Output the (X, Y) coordinate of the center of the cell containing the given text.  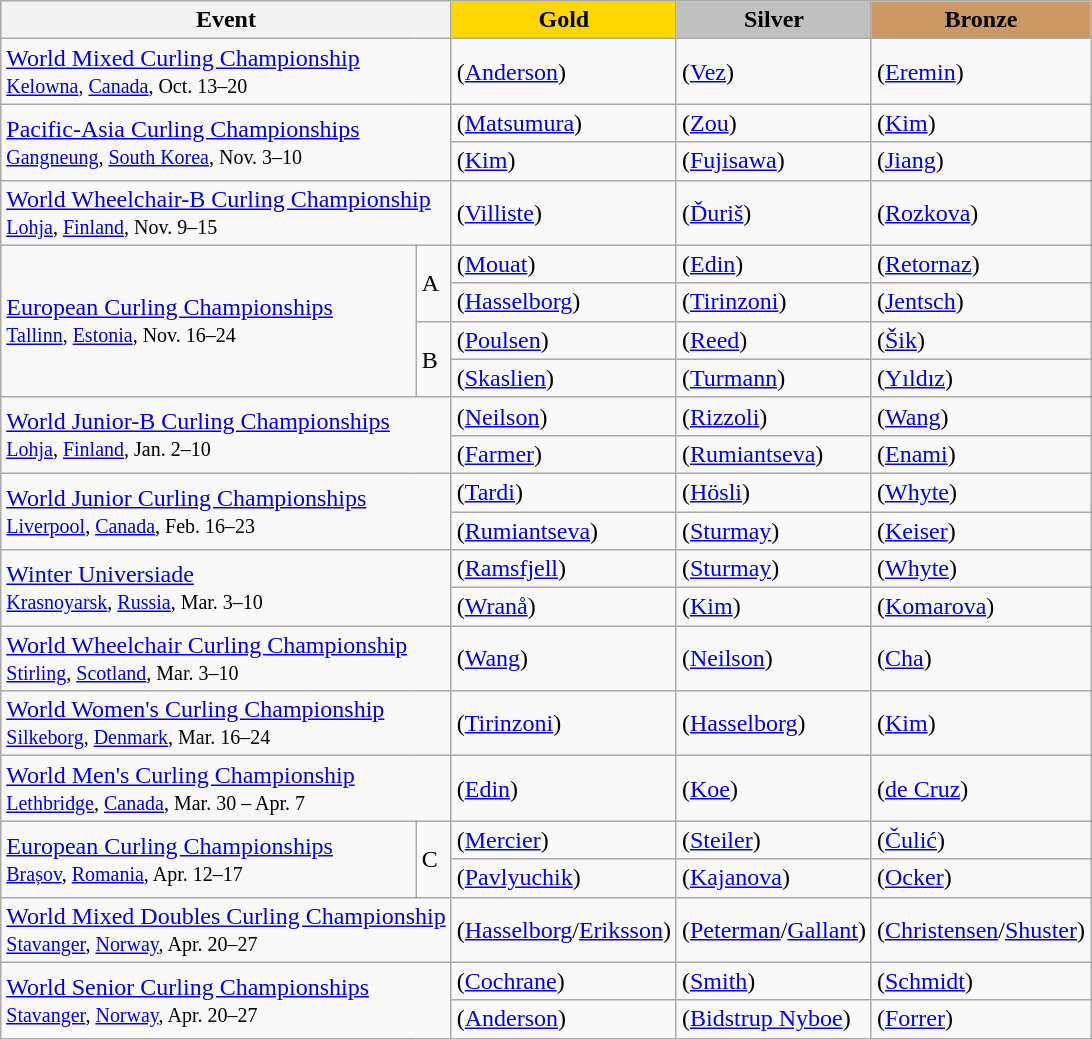
(Smith) (774, 981)
(Steiler) (774, 840)
World Junior Curling Championships Liverpool, Canada, Feb. 16–23 (226, 511)
(Jentsch) (980, 302)
Gold (564, 20)
(de Cruz) (980, 788)
(Schmidt) (980, 981)
(Šik) (980, 340)
World Wheelchair-B Curling Championship Lohja, Finland, Nov. 9–15 (226, 212)
(Eremin) (980, 72)
(Ramsfjell) (564, 569)
(Retornaz) (980, 264)
B (434, 359)
(Cha) (980, 658)
(Cochrane) (564, 981)
World Women's Curling Championship Silkeborg, Denmark, Mar. 16–24 (226, 724)
Bronze (980, 20)
(Jiang) (980, 161)
(Wranå) (564, 607)
(Kajanova) (774, 878)
A (434, 283)
(Fujisawa) (774, 161)
(Ocker) (980, 878)
(Rizzoli) (774, 416)
(Enami) (980, 454)
European Curling Championships Brașov, Romania, Apr. 12–17 (208, 859)
World Senior Curling Championships Stavanger, Norway, Apr. 20–27 (226, 1000)
(Villiste) (564, 212)
World Wheelchair Curling Championship Stirling, Scotland, Mar. 3–10 (226, 658)
(Ďuriš) (774, 212)
(Christensen/Shuster) (980, 930)
World Junior-B Curling Championships Lohja, Finland, Jan. 2–10 (226, 435)
(Komarova) (980, 607)
(Tardi) (564, 492)
European Curling Championships Tallinn, Estonia, Nov. 16–24 (208, 321)
(Matsumura) (564, 123)
(Koe) (774, 788)
(Skaslien) (564, 378)
World Mixed Doubles Curling Championship Stavanger, Norway, Apr. 20–27 (226, 930)
(Hasselborg/Eriksson) (564, 930)
(Poulsen) (564, 340)
(Peterman/Gallant) (774, 930)
Silver (774, 20)
Winter Universiade Krasnoyarsk, Russia, Mar. 3–10 (226, 588)
(Rozkova) (980, 212)
(Čulić) (980, 840)
(Bidstrup Nyboe) (774, 1019)
(Forrer) (980, 1019)
World Mixed Curling Championship Kelowna, Canada, Oct. 13–20 (226, 72)
(Hösli) (774, 492)
(Yıldız) (980, 378)
(Turmann) (774, 378)
World Men's Curling Championship Lethbridge, Canada, Mar. 30 – Apr. 7 (226, 788)
(Reed) (774, 340)
(Farmer) (564, 454)
(Zou) (774, 123)
Event (226, 20)
C (434, 859)
(Keiser) (980, 531)
(Mouat) (564, 264)
(Pavlyuchik) (564, 878)
(Vez) (774, 72)
(Mercier) (564, 840)
Pacific-Asia Curling Championships Gangneung, South Korea, Nov. 3–10 (226, 142)
